Return [X, Y] of the center of cell containing provided text 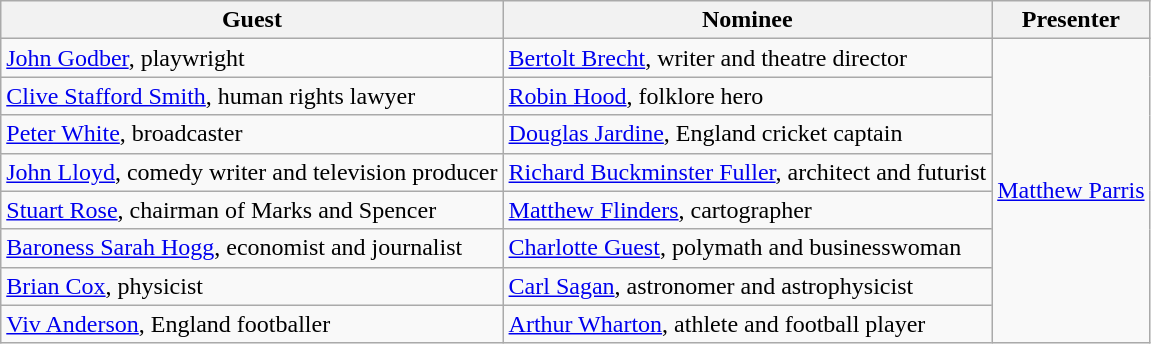
Brian Cox, physicist [252, 286]
John Godber, playwright [252, 58]
Matthew Parris [1071, 191]
Clive Stafford Smith, human rights lawyer [252, 96]
Arthur Wharton, athlete and football player [748, 324]
Stuart Rose, chairman of Marks and Spencer [252, 210]
Guest [252, 20]
Douglas Jardine, England cricket captain [748, 134]
Presenter [1071, 20]
Richard Buckminster Fuller, architect and futurist [748, 172]
Nominee [748, 20]
Matthew Flinders, cartographer [748, 210]
John Lloyd, comedy writer and television producer [252, 172]
Robin Hood, folklore hero [748, 96]
Charlotte Guest, polymath and businesswoman [748, 248]
Baroness Sarah Hogg, economist and journalist [252, 248]
Carl Sagan, astronomer and astrophysicist [748, 286]
Peter White, broadcaster [252, 134]
Viv Anderson, England footballer [252, 324]
Bertolt Brecht, writer and theatre director [748, 58]
